Provide the [X, Y] coordinate of the cell's center where the given text is located.  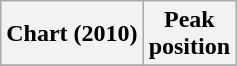
Chart (2010) [72, 34]
Peakposition [189, 34]
